Capture the cell that displays the provided text and extract its [x, y] central coordinate. 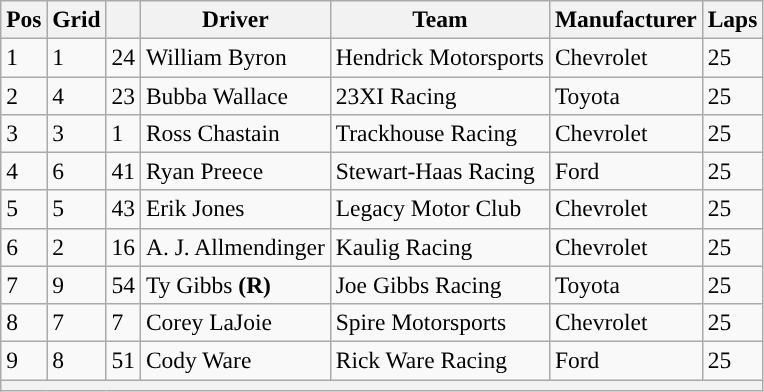
Trackhouse Racing [440, 133]
Grid [76, 19]
Corey LaJoie [235, 322]
William Byron [235, 57]
16 [123, 247]
Ryan Preece [235, 171]
23XI Racing [440, 95]
51 [123, 360]
43 [123, 209]
Manufacturer [626, 19]
Spire Motorsports [440, 322]
Rick Ware Racing [440, 360]
Driver [235, 19]
Legacy Motor Club [440, 209]
Hendrick Motorsports [440, 57]
Cody Ware [235, 360]
24 [123, 57]
41 [123, 171]
23 [123, 95]
Bubba Wallace [235, 95]
Ty Gibbs (R) [235, 285]
Team [440, 19]
54 [123, 285]
A. J. Allmendinger [235, 247]
Laps [732, 19]
Ross Chastain [235, 133]
Stewart-Haas Racing [440, 171]
Joe Gibbs Racing [440, 285]
Pos [24, 19]
Erik Jones [235, 209]
Kaulig Racing [440, 247]
